Locate the cell with the specified text and output its [x, y] center coordinate. 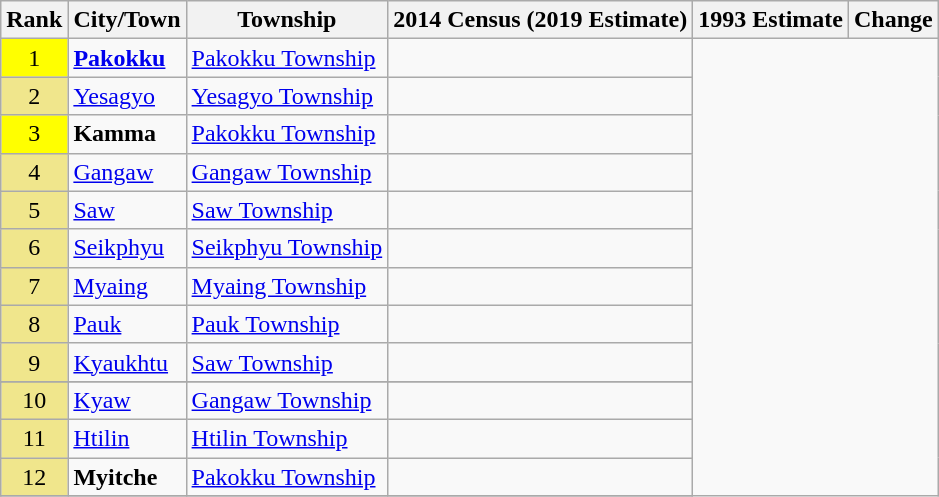
Saw [127, 210]
Seikphyu [127, 248]
8 [34, 324]
Gangaw [127, 172]
City/Town [127, 20]
Kamma [127, 134]
Kyaw [127, 400]
Rank [34, 20]
9 [34, 362]
Yesagyo [127, 96]
Change [893, 20]
Htilin Township [287, 438]
5 [34, 210]
Myaing Township [287, 286]
Yesagyo Township [287, 96]
Pauk [127, 324]
Pakokku [127, 58]
Kyaukhtu [127, 362]
Myitche [127, 477]
6 [34, 248]
11 [34, 438]
3 [34, 134]
2 [34, 96]
Township [287, 20]
2014 Census (2019 Estimate) [540, 20]
1993 Estimate [771, 20]
Seikphyu Township [287, 248]
Htilin [127, 438]
4 [34, 172]
1 [34, 58]
10 [34, 400]
7 [34, 286]
Pauk Township [287, 324]
Myaing [127, 286]
12 [34, 477]
